For the text-containing cell, return its midpoint in (X, Y) coordinate format. 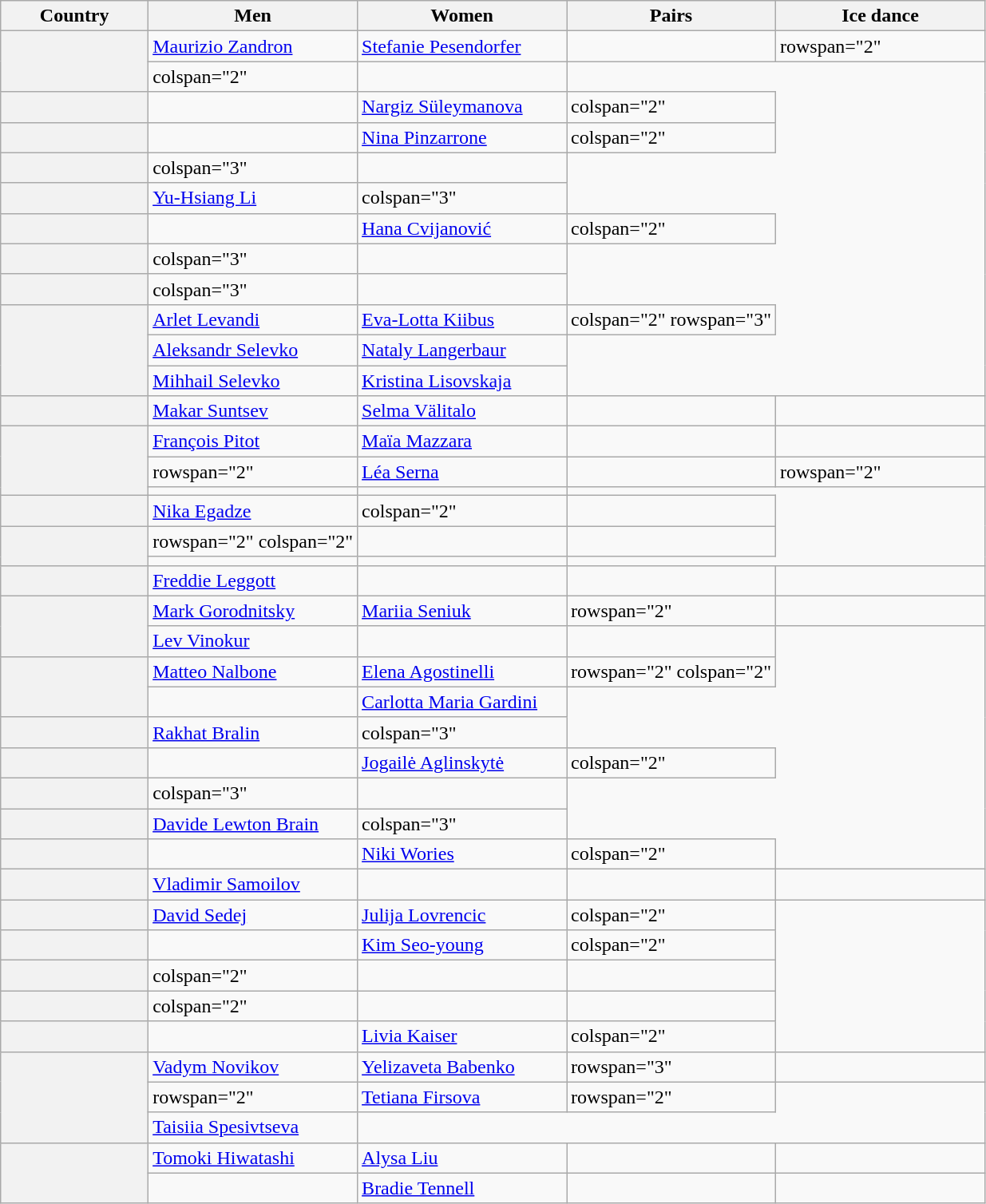
Julija Lovrencic (462, 915)
Nataly Langerbaur (462, 350)
Hana Cvijanović (462, 228)
Livia Kaiser (462, 1036)
Vladimir Samoilov (253, 885)
Maurizio Zandron (253, 46)
Léa Serna (462, 472)
Freddie Leggott (253, 580)
colspan="2" rowspan="3" (671, 319)
Niki Wories (462, 854)
Mariia Seniuk (462, 611)
Vadym Novikov (253, 1067)
Taisiia Spesivtseva (253, 1127)
Women (462, 16)
Davide Lewton Brain (253, 823)
Carlotta Maria Gardini (462, 702)
Alysa Liu (462, 1158)
Ice dance (880, 16)
Eva-Lotta Kiibus (462, 319)
Rakhat Bralin (253, 732)
Mark Gorodnitsky (253, 611)
Nina Pinzarrone (462, 137)
Mihhail Selevko (253, 381)
Tomoki Hiwatashi (253, 1158)
Yelizaveta Babenko (462, 1067)
Kristina Lisovskaja (462, 381)
Pairs (671, 16)
Elena Agostinelli (462, 671)
Nika Egadze (253, 511)
rowspan="3" (671, 1067)
Tetiana Firsova (462, 1097)
Makar Suntsev (253, 411)
François Pitot (253, 442)
Nargiz Süleymanova (462, 107)
Aleksandr Selevko (253, 350)
Stefanie Pesendorfer (462, 46)
Kim Seo-young (462, 945)
Arlet Levandi (253, 319)
David Sedej (253, 915)
Matteo Nalbone (253, 671)
Country (75, 16)
Men (253, 16)
Maïa Mazzara (462, 442)
Bradie Tennell (462, 1188)
Jogailė Aglinskytė (462, 762)
Lev Vinokur (253, 641)
Yu-Hsiang Li (253, 198)
Selma Välitalo (462, 411)
